Scan for the cell matching the given text and deliver its [x, y] coordinate at center. 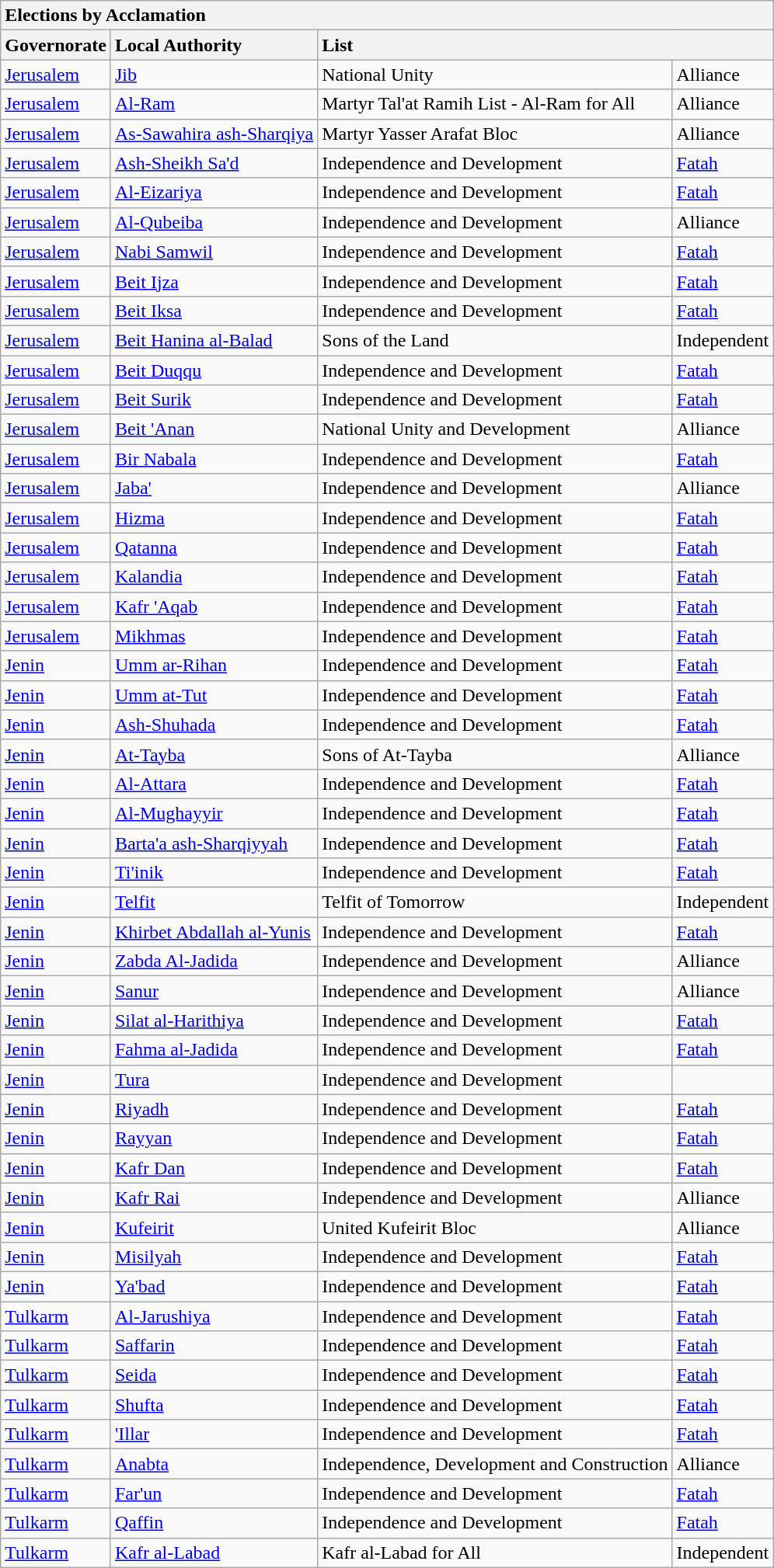
Kafr al-Labad [214, 1552]
Elections by Acclamation [387, 16]
Seida [214, 1375]
Ti'inik [214, 873]
Al-Ram [214, 104]
Khirbet Abdallah al-Yunis [214, 932]
Tura [214, 1080]
Umm ar-Rihan [214, 666]
Fahma al-Jadida [214, 1050]
At-Tayba [214, 754]
Kafr Rai [214, 1198]
Barta'a ash-Sharqiyyah [214, 843]
Anabta [214, 1464]
National Unity [495, 75]
Al-Attara [214, 784]
'Illar [214, 1434]
Local Authority [214, 45]
National Unity and Development [495, 429]
Martyr Tal'at Ramih List - Al-Ram for All [495, 104]
Umm at-Tut [214, 695]
Qaffin [214, 1523]
Beit Hanina al-Balad [214, 340]
Kafr al-Labad for All [495, 1552]
Governorate [56, 45]
Rayyan [214, 1139]
Misilyah [214, 1257]
Jaba' [214, 488]
Kafr 'Aqab [214, 607]
Al-Jarushiya [214, 1316]
Telfit [214, 902]
Sons of At-Tayba [495, 754]
Kufeirit [214, 1227]
Al-Qubeiba [214, 222]
As-Sawahira ash-Sharqiya [214, 134]
Ash-Sheikh Sa'd [214, 163]
Riyadh [214, 1109]
Ash-Shuhada [214, 725]
Zabda Al-Jadida [214, 961]
Beit Surik [214, 400]
Kalandia [214, 577]
Silat al-Harithiya [214, 1020]
Beit Iksa [214, 311]
Beit 'Anan [214, 429]
Bir Nabala [214, 459]
Ya'bad [214, 1286]
Al-Eizariya [214, 193]
Independence, Development and Construction [495, 1464]
Beit Ijza [214, 281]
Sons of the Land [495, 340]
Nabi Samwil [214, 252]
Shufta [214, 1405]
Beit Duqqu [214, 370]
Telfit of Tomorrow [495, 902]
Far'un [214, 1493]
Sanur [214, 991]
Kafr Dan [214, 1168]
Jib [214, 75]
Martyr Yasser Arafat Bloc [495, 134]
Al-Mughayyir [214, 813]
Hizma [214, 518]
Saffarin [214, 1346]
Mikhmas [214, 636]
Qatanna [214, 548]
United Kufeirit Bloc [495, 1227]
List [546, 45]
